For the text-containing cell, return its midpoint in [X, Y] coordinate format. 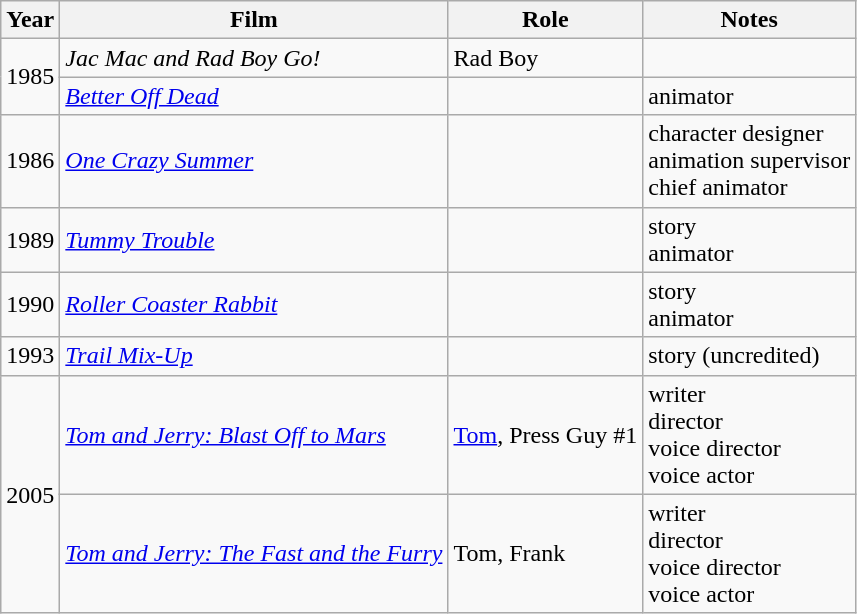
1990 [30, 304]
Notes [750, 20]
Film [254, 20]
1993 [30, 356]
Tom, Frank [546, 554]
Trail Mix-Up [254, 356]
One Crazy Summer [254, 161]
Tom, Press Guy #1 [546, 434]
1986 [30, 161]
Year [30, 20]
Tom and Jerry: The Fast and the Furry [254, 554]
Tummy Trouble [254, 240]
1989 [30, 240]
Rad Boy [546, 58]
2005 [30, 494]
story (uncredited) [750, 356]
1985 [30, 77]
animator [750, 96]
Tom and Jerry: Blast Off to Mars [254, 434]
Role [546, 20]
Better Off Dead [254, 96]
Jac Mac and Rad Boy Go! [254, 58]
Roller Coaster Rabbit [254, 304]
character designeranimation supervisorchief animator [750, 161]
